From the cell containing the given text, extract its center point as (x, y) coordinate. 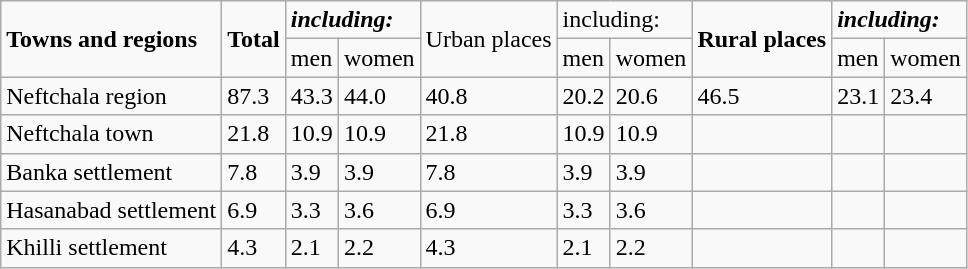
Neftchala region (112, 96)
40.8 (488, 96)
Khilli settlement (112, 248)
Hasanabad settlement (112, 210)
44.0 (379, 96)
20.6 (651, 96)
Urban places (488, 39)
46.5 (762, 96)
Banka settlement (112, 172)
23.1 (858, 96)
Towns and regions (112, 39)
20.2 (584, 96)
87.3 (254, 96)
43.3 (312, 96)
Neftchala town (112, 134)
Rural places (762, 39)
Total (254, 39)
23.4 (926, 96)
